Detect which cell encompasses the target text, then output its [x, y] center coordinate. 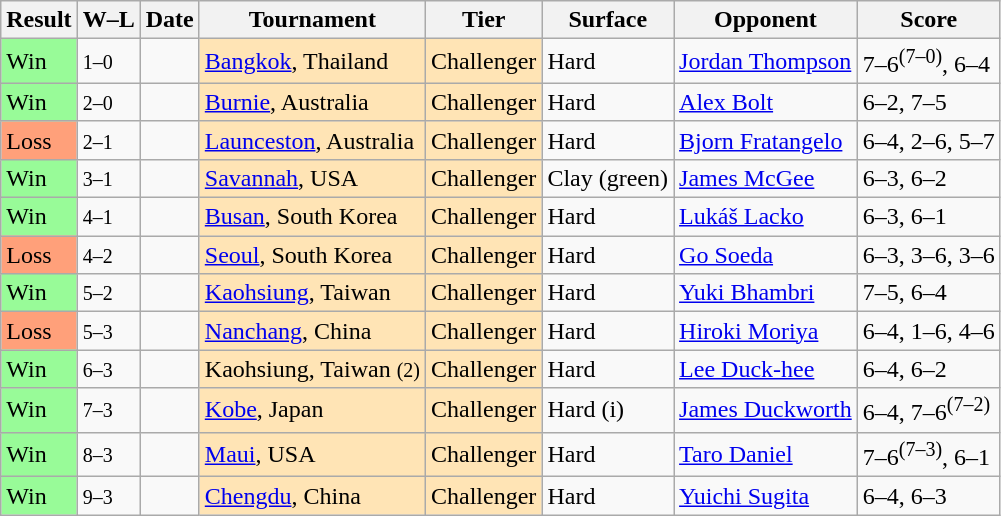
Yuki Bhambri [766, 293]
James McGee [766, 178]
5–2 [108, 293]
4–1 [108, 217]
Surface [608, 20]
5–3 [108, 331]
Clay (green) [608, 178]
James Duckworth [766, 410]
7–5, 6–4 [928, 293]
6–4, 6–3 [928, 496]
Savannah, USA [312, 178]
3–1 [108, 178]
Lukáš Lacko [766, 217]
6–4, 1–6, 4–6 [928, 331]
Score [928, 20]
Kobe, Japan [312, 410]
Busan, South Korea [312, 217]
Hard (i) [608, 410]
7–6(7–3), 6–1 [928, 454]
Bangkok, Thailand [312, 62]
Lee Duck-hee [766, 369]
7–3 [108, 410]
9–3 [108, 496]
1–0 [108, 62]
Alex Bolt [766, 102]
6–4, 7–6(7–2) [928, 410]
Tournament [312, 20]
6–3 [108, 369]
6–4, 2–6, 5–7 [928, 140]
Chengdu, China [312, 496]
Opponent [766, 20]
Seoul, South Korea [312, 255]
Launceston, Australia [312, 140]
6–4, 6–2 [928, 369]
6–3, 6–1 [928, 217]
Kaohsiung, Taiwan [312, 293]
Maui, USA [312, 454]
6–3, 3–6, 3–6 [928, 255]
Nanchang, China [312, 331]
Date [170, 20]
Hiroki Moriya [766, 331]
7–6(7–0), 6–4 [928, 62]
W–L [108, 20]
8–3 [108, 454]
Bjorn Fratangelo [766, 140]
2–1 [108, 140]
Taro Daniel [766, 454]
6–2, 7–5 [928, 102]
2–0 [108, 102]
Tier [484, 20]
Kaohsiung, Taiwan (2) [312, 369]
Jordan Thompson [766, 62]
Burnie, Australia [312, 102]
4–2 [108, 255]
Result [39, 20]
6–3, 6–2 [928, 178]
Go Soeda [766, 255]
Yuichi Sugita [766, 496]
